Output the [X, Y] coordinate of the center of the cell containing the given text.  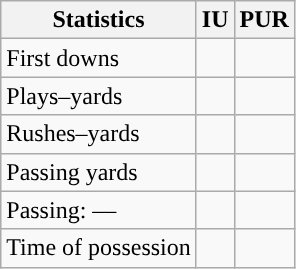
Rushes–yards [99, 134]
Time of possession [99, 248]
Statistics [99, 20]
First downs [99, 58]
Plays–yards [99, 96]
Passing: –– [99, 210]
IU [215, 20]
PUR [264, 20]
Passing yards [99, 172]
